Scan for the cell matching the given text and deliver its (X, Y) coordinate at center. 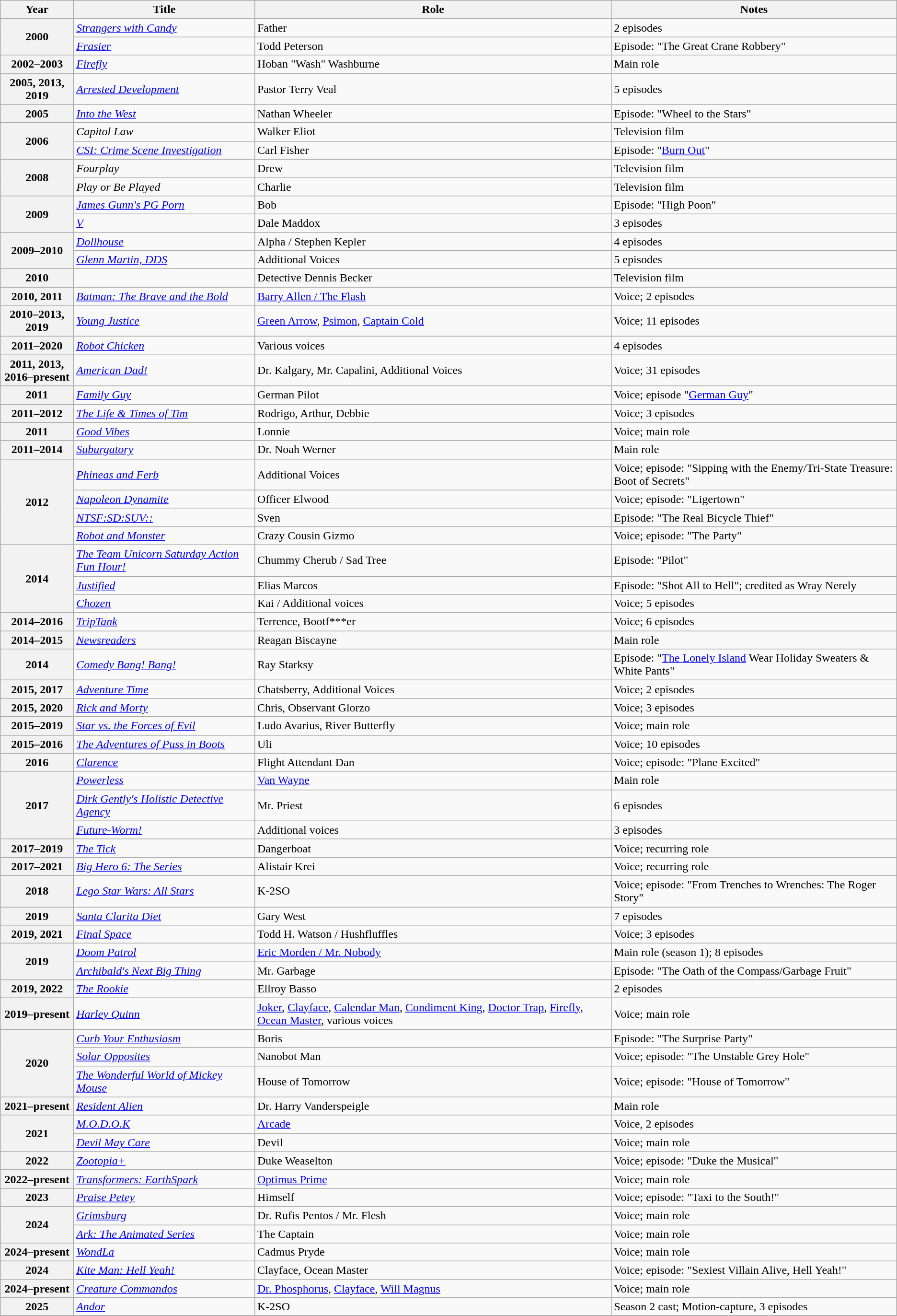
Eric Morden / Mr. Nobody (433, 953)
Voice; episode: "Taxi to the South!" (754, 1197)
Detective Dennis Becker (433, 278)
The Rookie (164, 989)
Father (433, 28)
Episode: "The Oath of the Compass/Garbage Fruit" (754, 971)
Voice; episode: "The Unstable Grey Hole" (754, 1057)
Pastor Terry Veal (433, 89)
Episode: "The Surprise Party" (754, 1038)
Frasier (164, 46)
6 episodes (754, 805)
The Tick (164, 848)
Creature Commandos (164, 1289)
Voice; 5 episodes (754, 604)
Newsreaders (164, 640)
Dr. Noah Werner (433, 450)
Arrested Development (164, 89)
Duke Weaselton (433, 1161)
Optimus Prime (433, 1179)
2021–present (37, 1106)
Elias Marcos (433, 585)
The Adventures of Puss in Boots (164, 744)
Episode: "High Poon" (754, 205)
Voice; 11 episodes (754, 321)
2010 (37, 278)
House of Tomorrow (433, 1082)
2011–2014 (37, 450)
2017 (37, 805)
Young Justice (164, 321)
Powerless (164, 780)
Episode: "Burn Out" (754, 150)
Future-Worm! (164, 830)
Rodrigo, Arthur, Debbie (433, 413)
Barry Allen / The Flash (433, 296)
Dale Maddox (433, 223)
Phineas and Ferb (164, 475)
Main role (season 1); 8 episodes (754, 953)
2019, 2022 (37, 989)
Napoleon Dynamite (164, 499)
Drew (433, 168)
2019, 2021 (37, 934)
Voice; episode: "House of Tomorrow" (754, 1082)
TripTank (164, 622)
Arcade (433, 1124)
Zootopia+ (164, 1161)
2017–2021 (37, 866)
Alpha / Stephen Kepler (433, 241)
Todd H. Watson / Hushfluffles (433, 934)
Ellroy Basso (433, 989)
Additional voices (433, 830)
2025 (37, 1307)
Crazy Cousin Gizmo (433, 536)
Gary West (433, 916)
Voice; episode: "From Trenches to Wrenches: The Roger Story" (754, 891)
Lego Star Wars: All Stars (164, 891)
7 episodes (754, 916)
Voice; 6 episodes (754, 622)
2019–present (37, 1013)
Final Space (164, 934)
2015–2016 (37, 744)
Robot Chicken (164, 346)
Grimsburg (164, 1215)
Clayface, Ocean Master (433, 1270)
2021 (37, 1133)
Various voices (433, 346)
Voice; episode: "Plane Excited" (754, 762)
Dr. Harry Vanderspeigle (433, 1106)
Andor (164, 1307)
Comedy Bang! Bang! (164, 664)
The Captain (433, 1234)
2006 (37, 141)
Devil (433, 1142)
Voice; episode: "Duke the Musical" (754, 1161)
NTSF:SD:SUV:: (164, 517)
Uli (433, 744)
Kai / Additional voices (433, 604)
Alistair Krei (433, 866)
Episode: "The Lonely Island Wear Holiday Sweaters & White Pants" (754, 664)
Walker Eliot (433, 132)
Harley Quinn (164, 1013)
Justified (164, 585)
Santa Clarita Diet (164, 916)
Glenn Martin, DDS (164, 260)
Officer Elwood (433, 499)
The Life & Times of Tim (164, 413)
WondLa (164, 1252)
Himself (433, 1197)
Boris (433, 1038)
Episode: "Wheel to the Stars" (754, 114)
Voice; episode: "Ligertown" (754, 499)
Good Vibes (164, 431)
2012 (37, 501)
Adventure Time (164, 689)
2009 (37, 214)
Ark: The Animated Series (164, 1234)
2015, 2017 (37, 689)
V (164, 223)
Dr. Phosphorus, Clayface, Will Magnus (433, 1289)
2011–2020 (37, 346)
Firefly (164, 64)
Nanobot Man (433, 1057)
Joker, Clayface, Calendar Man, Condiment King, Doctor Trap, Firefly, Ocean Master, various voices (433, 1013)
Archibald's Next Big Thing (164, 971)
Mr. Garbage (433, 971)
Doom Patrol (164, 953)
2005, 2013, 2019 (37, 89)
Mr. Priest (433, 805)
Notes (754, 10)
Dr. Rufis Pentos / Mr. Flesh (433, 1215)
American Dad! (164, 370)
Voice; 31 episodes (754, 370)
Star vs. the Forces of Evil (164, 726)
Big Hero 6: The Series (164, 866)
2011–2012 (37, 413)
Ray Starksy (433, 664)
Chris, Observant Glorzo (433, 708)
Sven (433, 517)
2005 (37, 114)
The Wonderful World of Mickey Mouse (164, 1082)
2017–2019 (37, 848)
Carl Fisher (433, 150)
2023 (37, 1197)
Voice; episode "German Guy" (754, 395)
Resident Alien (164, 1106)
2008 (37, 177)
Fourplay (164, 168)
Voice, 2 episodes (754, 1124)
Role (433, 10)
Transformers: EarthSpark (164, 1179)
2010, 2011 (37, 296)
Suburgatory (164, 450)
2010–2013, 2019 (37, 321)
2014–2016 (37, 622)
Hoban "Wash" Washburne (433, 64)
Dr. Kalgary, Mr. Capalini, Additional Voices (433, 370)
Episode: "The Great Crane Robbery" (754, 46)
M.O.D.O.K (164, 1124)
Episode: "Shot All to Hell"; credited as Wray Nerely (754, 585)
Praise Petey (164, 1197)
Cadmus Pryde (433, 1252)
Clarence (164, 762)
Play or Be Played (164, 186)
Green Arrow, Psimon, Captain Cold (433, 321)
Dangerboat (433, 848)
Episode: "Pilot" (754, 560)
Rick and Morty (164, 708)
Episode: "The Real Bicycle Thief" (754, 517)
2015–2019 (37, 726)
Lonnie (433, 431)
Curb Your Enthusiasm (164, 1038)
2011, 2013,2016–present (37, 370)
Bob (433, 205)
Chatsberry, Additional Voices (433, 689)
Reagan Biscayne (433, 640)
Year (37, 10)
Dirk Gently's Holistic Detective Agency (164, 805)
Devil May Care (164, 1142)
Batman: The Brave and the Bold (164, 296)
2022 (37, 1161)
Dollhouse (164, 241)
Ludo Avarius, River Butterfly (433, 726)
Charlie (433, 186)
2015, 2020 (37, 708)
Season 2 cast; Motion-capture, 3 episodes (754, 1307)
Capitol Law (164, 132)
Into the West (164, 114)
2022–present (37, 1179)
Chozen (164, 604)
Voice; episode: "The Party" (754, 536)
2016 (37, 762)
Title (164, 10)
Todd Peterson (433, 46)
Voice; 10 episodes (754, 744)
Terrence, Bootf***er (433, 622)
CSI: Crime Scene Investigation (164, 150)
Voice; episode: "Sipping with the Enemy/Tri-State Treasure: Boot of Secrets" (754, 475)
Voice; episode: "Sexiest Villain Alive, Hell Yeah!" (754, 1270)
Family Guy (164, 395)
2014–2015 (37, 640)
Solar Opposites (164, 1057)
James Gunn's PG Porn (164, 205)
2000 (37, 37)
Chummy Cherub / Sad Tree (433, 560)
Strangers with Candy (164, 28)
2018 (37, 891)
The Team Unicorn Saturday Action Fun Hour! (164, 560)
2009–2010 (37, 250)
2020 (37, 1063)
Van Wayne (433, 780)
2002–2003 (37, 64)
Kite Man: Hell Yeah! (164, 1270)
Nathan Wheeler (433, 114)
Robot and Monster (164, 536)
German Pilot (433, 395)
Flight Attendant Dan (433, 762)
